Identify which cell holds the provided text, then report its [x, y] central coordinate. 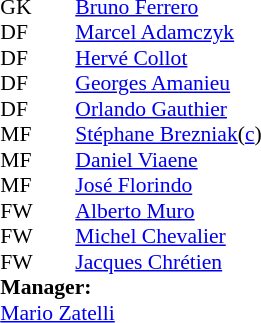
Jacques Chrétien [156, 262]
José Florindo [156, 185]
Stéphane Brezniak [156, 135]
Hervé Collot [156, 58]
Marcel Adamczyk [156, 33]
Daniel Viaene [156, 160]
Orlando Gauthier [156, 109]
Georges Amanieu [156, 83]
Manager: [118, 287]
Alberto Muro [156, 211]
Michel Chevalier [156, 237]
